Pinpoint the cell where the given text exists, returning its (X, Y) midpoint coordinate. 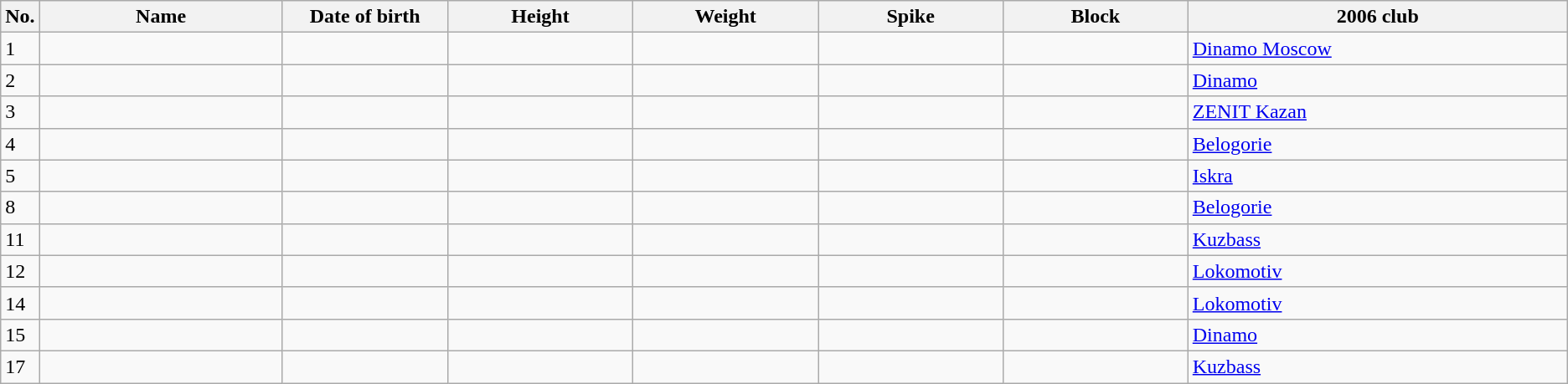
4 (20, 144)
17 (20, 366)
11 (20, 239)
2 (20, 80)
Date of birth (365, 17)
No. (20, 17)
5 (20, 176)
Block (1096, 17)
2006 club (1377, 17)
Dinamo Moscow (1377, 49)
3 (20, 112)
Name (161, 17)
8 (20, 207)
Height (539, 17)
Weight (725, 17)
15 (20, 335)
Spike (911, 17)
ZENIT Kazan (1377, 112)
12 (20, 271)
Iskra (1377, 176)
14 (20, 303)
1 (20, 49)
